Return the (x, y) coordinate for the center point of the cell that contains the specified text.  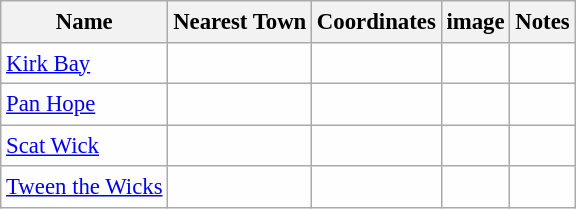
Notes (542, 22)
Nearest Town (240, 22)
image (476, 22)
Name (84, 22)
Coordinates (377, 22)
Tween the Wicks (84, 186)
Scat Wick (84, 146)
Pan Hope (84, 104)
Kirk Bay (84, 62)
